Extract the (X, Y) coordinate from the center of the cell holding the provided text.  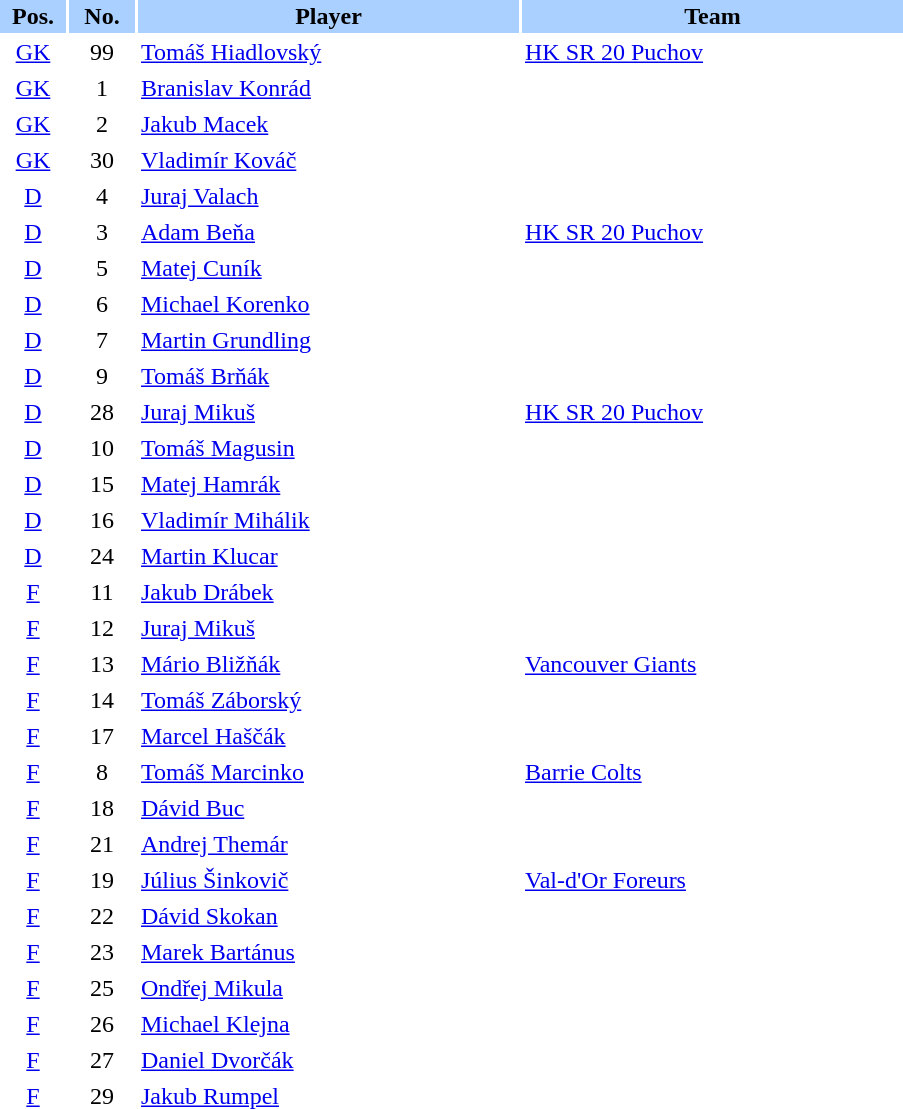
Martin Grundling (328, 340)
21 (102, 844)
1 (102, 88)
26 (102, 1024)
Tomáš Záborský (328, 700)
Player (328, 16)
27 (102, 1060)
18 (102, 808)
Daniel Dvorčák (328, 1060)
Dávid Skokan (328, 916)
7 (102, 340)
Martin Klucar (328, 556)
Jakub Drábek (328, 592)
23 (102, 952)
28 (102, 412)
11 (102, 592)
8 (102, 772)
Marcel Haščák (328, 736)
Marek Bartánus (328, 952)
15 (102, 484)
Michael Klejna (328, 1024)
2 (102, 124)
Vancouver Giants (712, 664)
22 (102, 916)
Jakub Macek (328, 124)
No. (102, 16)
Mário Bližňák (328, 664)
Pos. (33, 16)
Andrej Themár (328, 844)
Adam Beňa (328, 232)
Juraj Valach (328, 196)
Michael Korenko (328, 304)
16 (102, 520)
6 (102, 304)
Matej Hamrák (328, 484)
Vladimír Kováč (328, 160)
Matej Cuník (328, 268)
Val-d'Or Foreurs (712, 880)
25 (102, 988)
13 (102, 664)
Ondřej Mikula (328, 988)
Tomáš Hiadlovský (328, 52)
10 (102, 448)
Tomáš Magusin (328, 448)
Tomáš Brňák (328, 376)
17 (102, 736)
5 (102, 268)
19 (102, 880)
30 (102, 160)
Tomáš Marcinko (328, 772)
Team (712, 16)
Július Šinkovič (328, 880)
Vladimír Mihálik (328, 520)
3 (102, 232)
24 (102, 556)
99 (102, 52)
12 (102, 628)
9 (102, 376)
Barrie Colts (712, 772)
Dávid Buc (328, 808)
Branislav Konrád (328, 88)
14 (102, 700)
4 (102, 196)
